Determine the (x, y) coordinate at the center of the cell enclosing the given text.  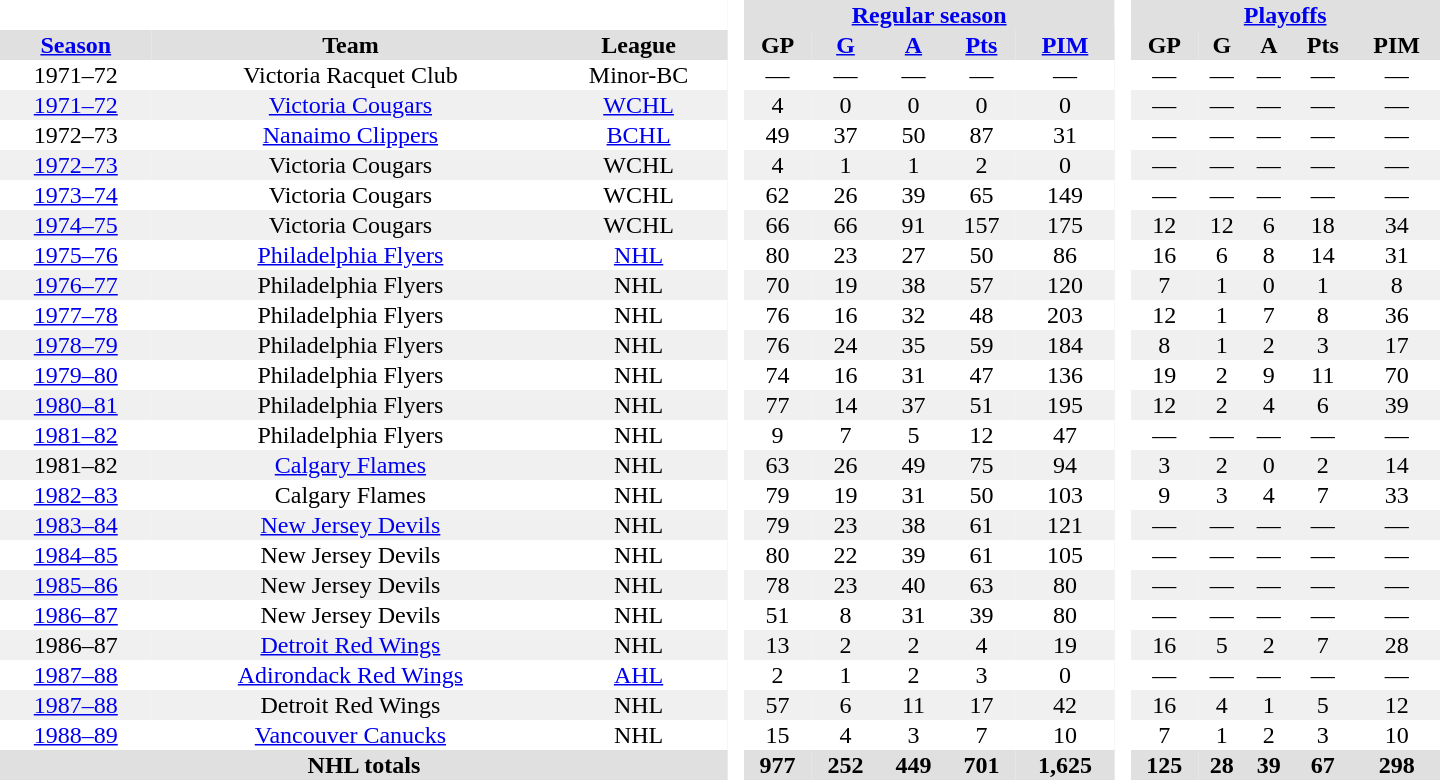
449 (913, 765)
701 (981, 765)
1974–75 (76, 225)
91 (913, 225)
Minor-BC (638, 75)
103 (1064, 495)
1982–83 (76, 495)
1983–84 (76, 525)
105 (1064, 555)
125 (1164, 765)
121 (1064, 525)
35 (913, 345)
AHL (638, 675)
1975–76 (76, 255)
86 (1064, 255)
18 (1322, 225)
13 (778, 645)
42 (1064, 705)
78 (778, 585)
120 (1064, 285)
67 (1322, 765)
252 (846, 765)
75 (981, 465)
157 (981, 225)
175 (1064, 225)
27 (913, 255)
136 (1064, 375)
1988–89 (76, 735)
Team (351, 45)
22 (846, 555)
15 (778, 735)
1985–86 (76, 585)
Playoffs (1285, 15)
Season (76, 45)
36 (1396, 315)
62 (778, 195)
Regular season (930, 15)
195 (1064, 405)
34 (1396, 225)
203 (1064, 315)
298 (1396, 765)
94 (1064, 465)
77 (778, 405)
Victoria Racquet Club (351, 75)
87 (981, 135)
1,625 (1064, 765)
59 (981, 345)
Nanaimo Clippers (351, 135)
Adirondack Red Wings (351, 675)
BCHL (638, 135)
32 (913, 315)
1979–80 (76, 375)
33 (1396, 495)
24 (846, 345)
1984–85 (76, 555)
40 (913, 585)
65 (981, 195)
184 (1064, 345)
1978–79 (76, 345)
1977–78 (76, 315)
1980–81 (76, 405)
149 (1064, 195)
Vancouver Canucks (351, 735)
48 (981, 315)
1976–77 (76, 285)
1973–74 (76, 195)
League (638, 45)
74 (778, 375)
977 (778, 765)
NHL totals (364, 765)
